Extract the [X, Y] coordinate from the center of the cell holding the provided text.  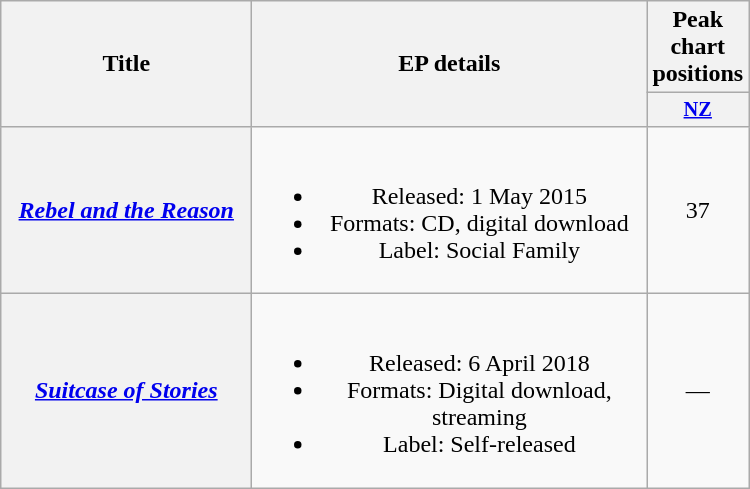
Released: 1 May 2015Formats: CD, digital downloadLabel: Social Family [450, 210]
37 [698, 210]
NZ [698, 110]
Suitcase of Stories [126, 391]
Title [126, 64]
— [698, 391]
EP details [450, 64]
Rebel and the Reason [126, 210]
Peak chart positions [698, 47]
Released: 6 April 2018Formats: Digital download, streamingLabel: Self-released [450, 391]
